Scan for the cell matching the given text and deliver its [x, y] coordinate at center. 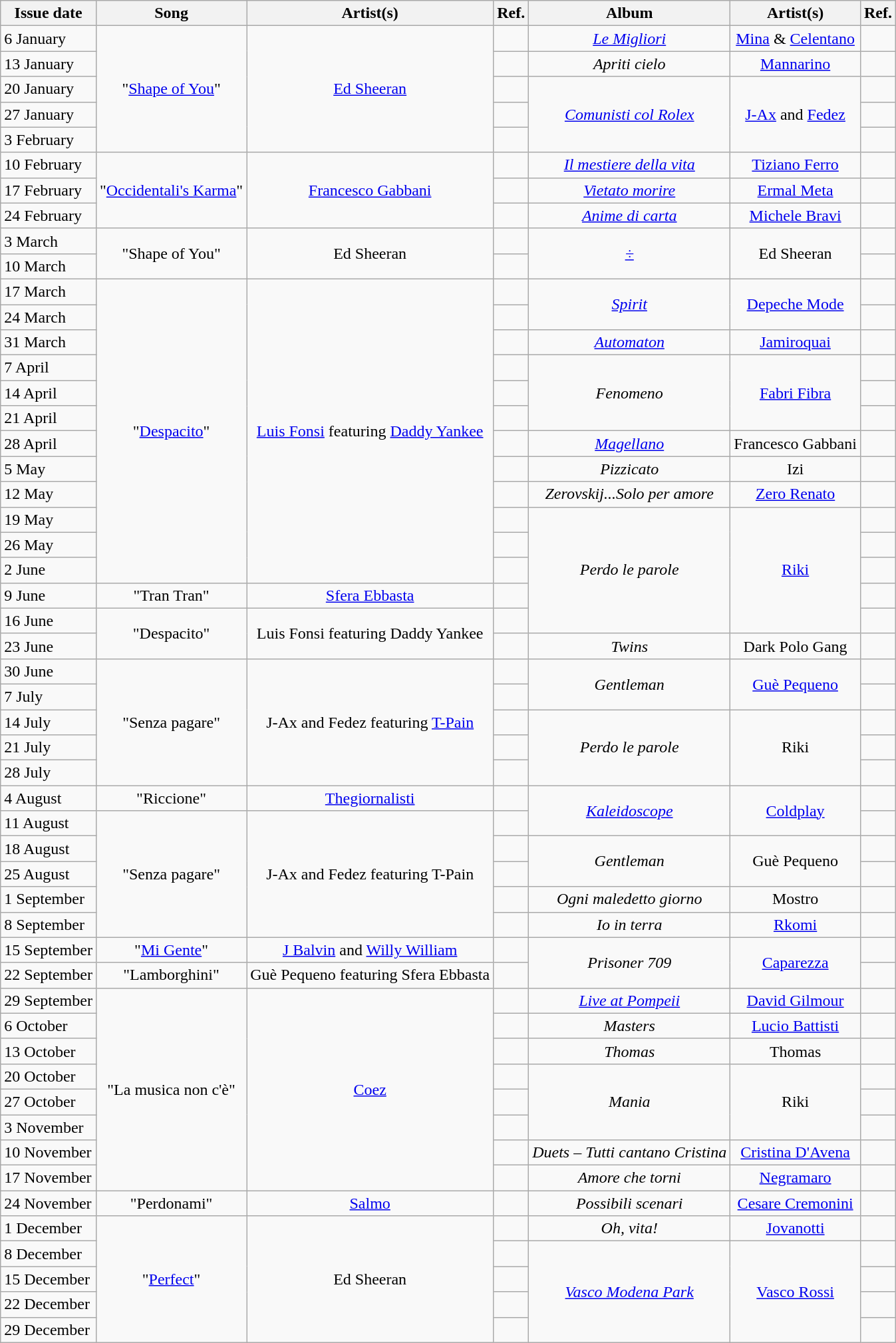
Il mestiere della vita [629, 165]
Vasco Modena Park [629, 1292]
Le Migliori [629, 39]
Anime di carta [629, 216]
13 January [49, 64]
1 December [49, 1229]
Negramaro [796, 1178]
Fabri Fibra [796, 393]
Song [171, 13]
Lucio Battisti [796, 1026]
10 March [49, 266]
20 January [49, 89]
"Perdonami" [171, 1203]
7 April [49, 368]
Cristina D'Avena [796, 1153]
20 October [49, 1076]
Comunisti col Rolex [629, 114]
2 June [49, 570]
29 September [49, 1000]
Guè Pequeno featuring Sfera Ebbasta [370, 975]
18 August [49, 849]
Album [629, 13]
Jamiroquai [796, 343]
"Riccione" [171, 798]
11 August [49, 823]
6 January [49, 39]
Jovanotti [796, 1229]
"Perfect" [171, 1279]
Ermal Meta [796, 190]
22 December [49, 1304]
Io in terra [629, 925]
25 August [49, 874]
23 June [49, 646]
3 February [49, 140]
Oh, vita! [629, 1229]
Spirit [629, 304]
Coez [370, 1089]
22 September [49, 975]
Vietato morire [629, 190]
"La musica non c'è" [171, 1089]
Magellano [629, 444]
8 September [49, 925]
14 July [49, 722]
Possibili scenari [629, 1203]
1 September [49, 899]
Fenomeno [629, 393]
15 September [49, 950]
Salmo [370, 1203]
"Mi Gente" [171, 950]
Automaton [629, 343]
Coldplay [796, 811]
24 February [49, 216]
31 March [49, 343]
Thegiornalisti [370, 798]
26 May [49, 545]
3 November [49, 1127]
Sfera Ebbasta [370, 595]
21 April [49, 418]
Issue date [49, 13]
Michele Bravi [796, 216]
Caparezza [796, 963]
9 June [49, 595]
10 November [49, 1153]
24 November [49, 1203]
Rkomi [796, 925]
27 October [49, 1102]
Masters [629, 1026]
Mostro [796, 899]
30 June [49, 671]
Mannarino [796, 64]
"Occidentali's Karma" [171, 190]
8 December [49, 1254]
Pizzicato [629, 469]
12 May [49, 494]
÷ [629, 253]
24 March [49, 317]
David Gilmour [796, 1000]
4 August [49, 798]
Kaleidoscope [629, 811]
3 March [49, 241]
16 June [49, 621]
Zerovskij...Solo per amore [629, 494]
Twins [629, 646]
Cesare Cremonini [796, 1203]
13 October [49, 1051]
Duets – Tutti cantano Cristina [629, 1153]
J-Ax and Fedez [796, 114]
Amore che torni [629, 1178]
Vasco Rossi [796, 1292]
6 October [49, 1026]
29 December [49, 1330]
Apriti cielo [629, 64]
"Tran Tran" [171, 595]
Zero Renato [796, 494]
Dark Polo Gang [796, 646]
J Balvin and Willy William [370, 950]
15 December [49, 1279]
"Lamborghini" [171, 975]
17 March [49, 291]
Tiziano Ferro [796, 165]
27 January [49, 114]
17 November [49, 1178]
5 May [49, 469]
Live at Pompeii [629, 1000]
7 July [49, 696]
14 April [49, 393]
21 July [49, 748]
17 February [49, 190]
19 May [49, 520]
Depeche Mode [796, 304]
Ogni maledetto giorno [629, 899]
28 April [49, 444]
Prisoner 709 [629, 963]
Mania [629, 1102]
Mina & Celentano [796, 39]
Izi [796, 469]
10 February [49, 165]
28 July [49, 773]
